Search for the cell housing the specified text and yield its (x, y) center coordinate. 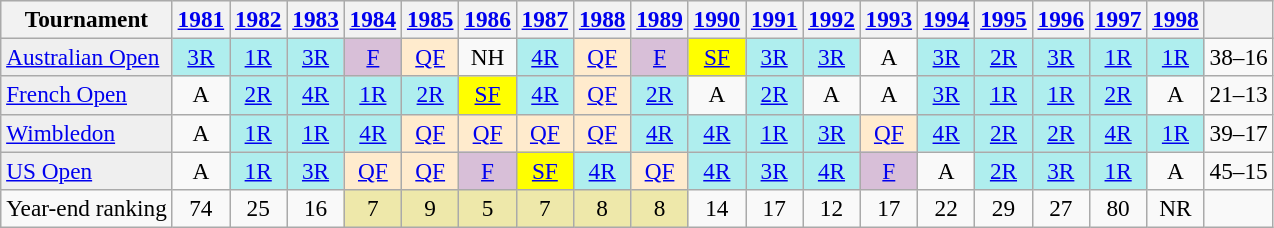
US Open (86, 170)
1982 (258, 19)
Australian Open (86, 57)
1991 (774, 19)
1994 (946, 19)
1984 (372, 19)
21–13 (1238, 95)
NH (488, 57)
29 (1004, 208)
74 (200, 208)
9 (430, 208)
Wimbledon (86, 133)
1996 (1060, 19)
1985 (430, 19)
22 (946, 208)
Tournament (86, 19)
NR (1176, 208)
1992 (832, 19)
27 (1060, 208)
5 (488, 208)
80 (1118, 208)
French Open (86, 95)
16 (316, 208)
1998 (1176, 19)
1988 (602, 19)
Year-end ranking (86, 208)
45–15 (1238, 170)
1993 (888, 19)
1990 (716, 19)
38–16 (1238, 57)
25 (258, 208)
1986 (488, 19)
1995 (1004, 19)
1989 (660, 19)
39–17 (1238, 133)
1987 (544, 19)
1997 (1118, 19)
14 (716, 208)
1983 (316, 19)
1981 (200, 19)
12 (832, 208)
